Pinpoint the cell where the given text exists, returning its [x, y] midpoint coordinate. 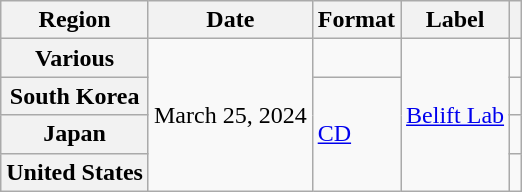
March 25, 2024 [230, 115]
United States [75, 172]
Date [230, 20]
South Korea [75, 96]
Various [75, 58]
Belift Lab [456, 115]
CD [356, 134]
Japan [75, 134]
Region [75, 20]
Format [356, 20]
Label [456, 20]
